Find where the given text appears and provide that cell's center as [X, Y] coordinate. 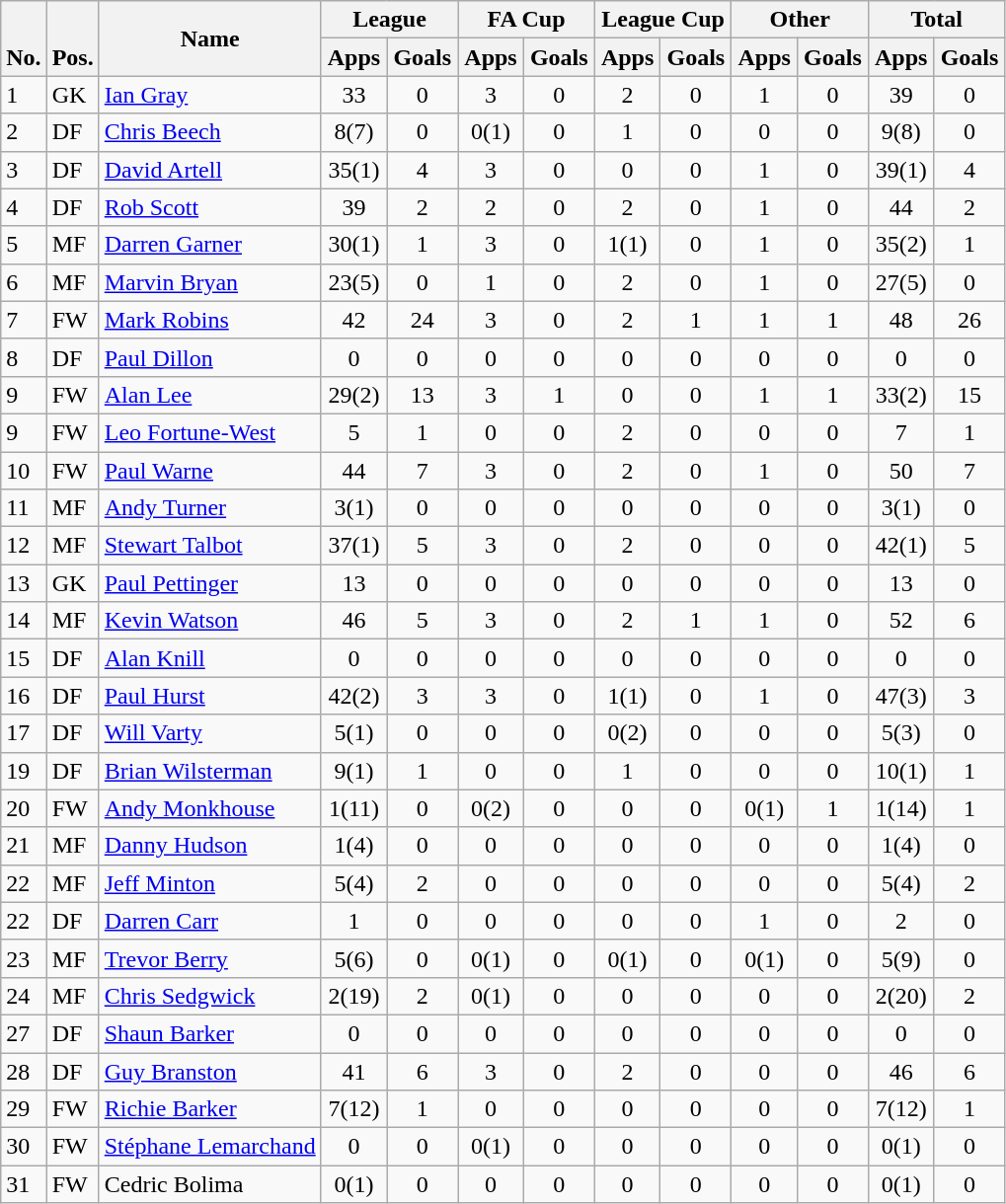
5(6) [353, 958]
2(20) [900, 996]
10 [24, 471]
Rob Scott [209, 207]
37(1) [353, 546]
30 [24, 1147]
Paul Pettinger [209, 583]
9(8) [900, 132]
39(1) [900, 170]
33 [353, 95]
Stewart Talbot [209, 546]
23 [24, 958]
Pos. [73, 38]
21 [24, 846]
52 [900, 621]
31 [24, 1184]
35(2) [900, 245]
League [389, 20]
Alan Knill [209, 658]
5(9) [900, 958]
Trevor Berry [209, 958]
Paul Warne [209, 471]
Andy Turner [209, 508]
Mark Robins [209, 320]
Cedric Bolima [209, 1184]
2(19) [353, 996]
1(14) [900, 808]
42(2) [353, 696]
Darren Carr [209, 921]
Paul Hurst [209, 696]
Danny Hudson [209, 846]
League Cup [663, 20]
26 [969, 320]
Name [209, 38]
10(1) [900, 771]
19 [24, 771]
27(5) [900, 282]
Shaun Barker [209, 1033]
Jeff Minton [209, 883]
Alan Lee [209, 395]
Marvin Bryan [209, 282]
27 [24, 1033]
8 [24, 357]
Other [800, 20]
David Artell [209, 170]
48 [900, 320]
17 [24, 733]
No. [24, 38]
Leo Fortune-West [209, 432]
23(5) [353, 282]
Total [936, 20]
16 [24, 696]
Darren Garner [209, 245]
33(2) [900, 395]
Will Varty [209, 733]
14 [24, 621]
9(1) [353, 771]
Andy Monkhouse [209, 808]
35(1) [353, 170]
Chris Beech [209, 132]
8(7) [353, 132]
20 [24, 808]
29(2) [353, 395]
Chris Sedgwick [209, 996]
12 [24, 546]
1(11) [353, 808]
42(1) [900, 546]
47(3) [900, 696]
Kevin Watson [209, 621]
41 [353, 1071]
Stéphane Lemarchand [209, 1147]
50 [900, 471]
11 [24, 508]
29 [24, 1109]
28 [24, 1071]
FA Cup [527, 20]
Brian Wilsterman [209, 771]
Paul Dillon [209, 357]
5(3) [900, 733]
5(1) [353, 733]
Ian Gray [209, 95]
Richie Barker [209, 1109]
Guy Branston [209, 1071]
30(1) [353, 245]
42 [353, 320]
